Scan for the cell matching the given text and deliver its [X, Y] coordinate at center. 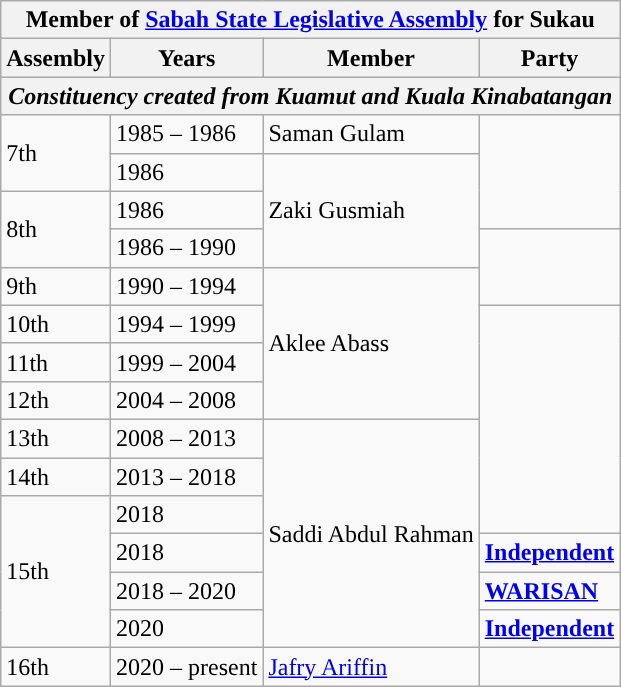
2004 – 2008 [186, 400]
Saman Gulam [371, 134]
Member [371, 58]
8th [56, 229]
16th [56, 667]
7th [56, 153]
Aklee Abass [371, 343]
13th [56, 438]
2020 [186, 629]
1985 – 1986 [186, 134]
Years [186, 58]
Party [549, 58]
Member of Sabah State Legislative Assembly for Sukau [310, 20]
1994 – 1999 [186, 324]
1986 – 1990 [186, 248]
2020 – present [186, 667]
Saddi Abdul Rahman [371, 533]
10th [56, 324]
2018 – 2020 [186, 591]
12th [56, 400]
Constituency created from Kuamut and Kuala Kinabatangan [310, 96]
15th [56, 572]
9th [56, 286]
WARISAN [549, 591]
Assembly [56, 58]
11th [56, 362]
2013 – 2018 [186, 477]
14th [56, 477]
2008 – 2013 [186, 438]
1990 – 1994 [186, 286]
Zaki Gusmiah [371, 210]
Jafry Ariffin [371, 667]
1999 – 2004 [186, 362]
